Determine the [X, Y] coordinate at the center of the cell enclosing the given text.  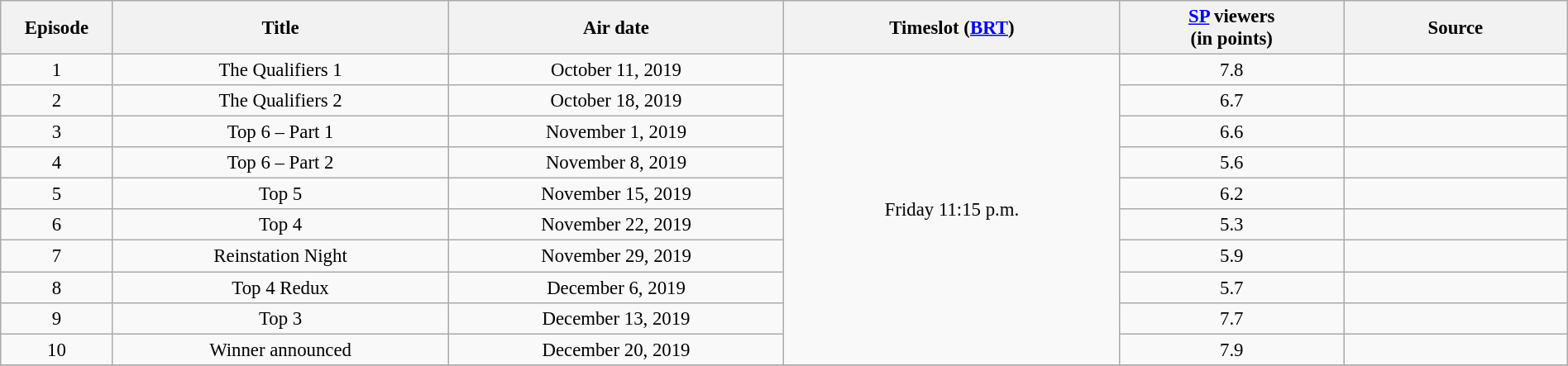
Top 3 [280, 318]
5 [56, 194]
The Qualifiers 1 [280, 70]
Reinstation Night [280, 256]
6.2 [1232, 194]
December 6, 2019 [616, 288]
10 [56, 349]
Top 4 Redux [280, 288]
December 20, 2019 [616, 349]
The Qualifiers 2 [280, 101]
1 [56, 70]
6 [56, 226]
7 [56, 256]
5.7 [1232, 288]
9 [56, 318]
Source [1456, 28]
October 11, 2019 [616, 70]
7.7 [1232, 318]
December 13, 2019 [616, 318]
Timeslot (BRT) [952, 28]
Title [280, 28]
Top 4 [280, 226]
5.3 [1232, 226]
Top 6 – Part 1 [280, 132]
October 18, 2019 [616, 101]
Friday 11:15 p.m. [952, 210]
November 29, 2019 [616, 256]
Winner announced [280, 349]
Top 5 [280, 194]
SP viewers(in points) [1232, 28]
7.8 [1232, 70]
2 [56, 101]
Air date [616, 28]
November 22, 2019 [616, 226]
5.9 [1232, 256]
6.7 [1232, 101]
8 [56, 288]
November 1, 2019 [616, 132]
Top 6 – Part 2 [280, 163]
5.6 [1232, 163]
November 8, 2019 [616, 163]
Episode [56, 28]
6.6 [1232, 132]
3 [56, 132]
November 15, 2019 [616, 194]
4 [56, 163]
7.9 [1232, 349]
